For the text-containing cell, return its midpoint in [x, y] coordinate format. 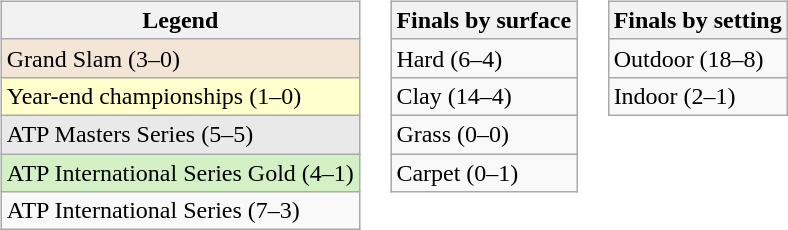
Indoor (2–1) [698, 96]
Clay (14–4) [484, 96]
Hard (6–4) [484, 58]
Grass (0–0) [484, 134]
Grand Slam (3–0) [180, 58]
Finals by surface [484, 20]
Outdoor (18–8) [698, 58]
Year-end championships (1–0) [180, 96]
Finals by setting [698, 20]
ATP International Series Gold (4–1) [180, 173]
ATP Masters Series (5–5) [180, 134]
Carpet (0–1) [484, 173]
Legend [180, 20]
ATP International Series (7–3) [180, 211]
